Search for the cell housing the specified text and yield its (x, y) center coordinate. 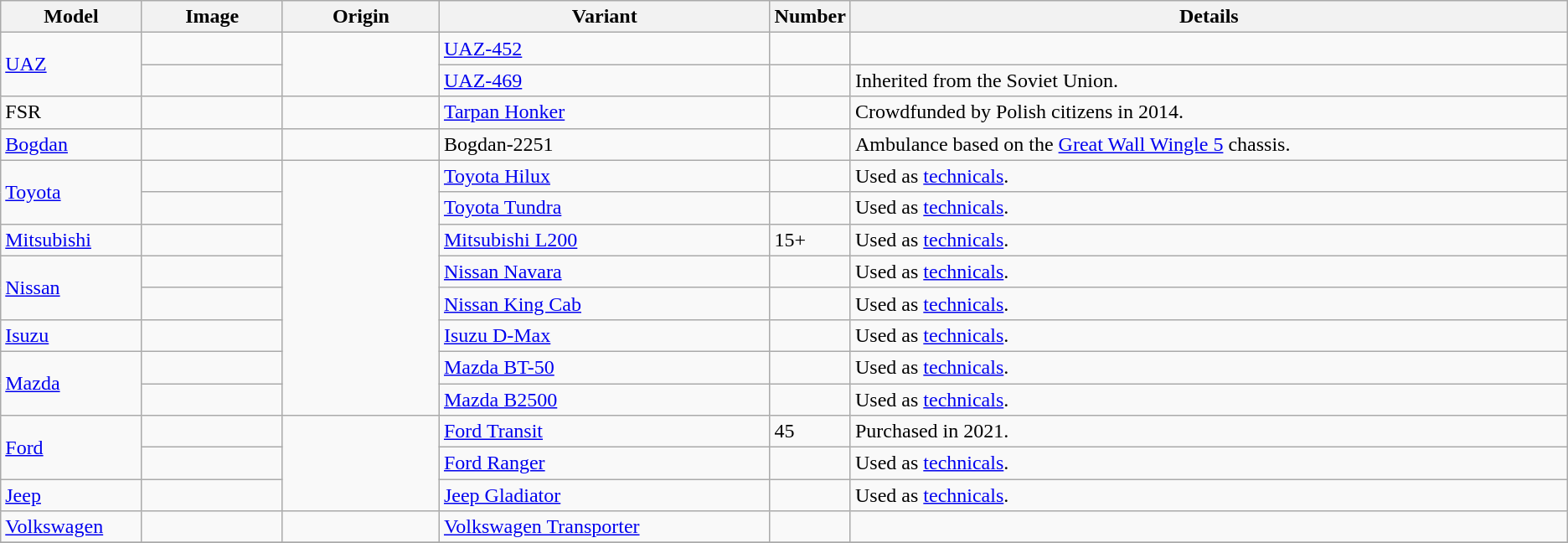
Number (810, 17)
15+ (810, 240)
Bogdan (71, 144)
Mitsubishi L200 (605, 240)
Nissan King Cab (605, 303)
Nissan Navara (605, 271)
Volkswagen Transporter (605, 527)
UAZ-452 (605, 49)
Bogdan-2251 (605, 144)
Model (71, 17)
Jeep Gladiator (605, 495)
FSR (71, 112)
Mazda (71, 383)
Volkswagen (71, 527)
Isuzu D-Max (605, 335)
Ford Transit (605, 432)
Ford Ranger (605, 463)
Details (1209, 17)
Isuzu (71, 335)
Inherited from the Soviet Union. (1209, 80)
Tarpan Honker (605, 112)
UAZ (71, 65)
Mitsubishi (71, 240)
Toyota Hilux (605, 176)
Nissan (71, 287)
Toyota (71, 192)
Purchased in 2021. (1209, 432)
Crowdfunded by Polish citizens in 2014. (1209, 112)
Ford (71, 447)
Image (212, 17)
Toyota Tundra (605, 208)
Jeep (71, 495)
45 (810, 432)
Mazda B2500 (605, 400)
Variant (605, 17)
Mazda BT-50 (605, 367)
Origin (360, 17)
Ambulance based on the Great Wall Wingle 5 chassis. (1209, 144)
UAZ-469 (605, 80)
